For the text-containing cell, return its midpoint in [X, Y] coordinate format. 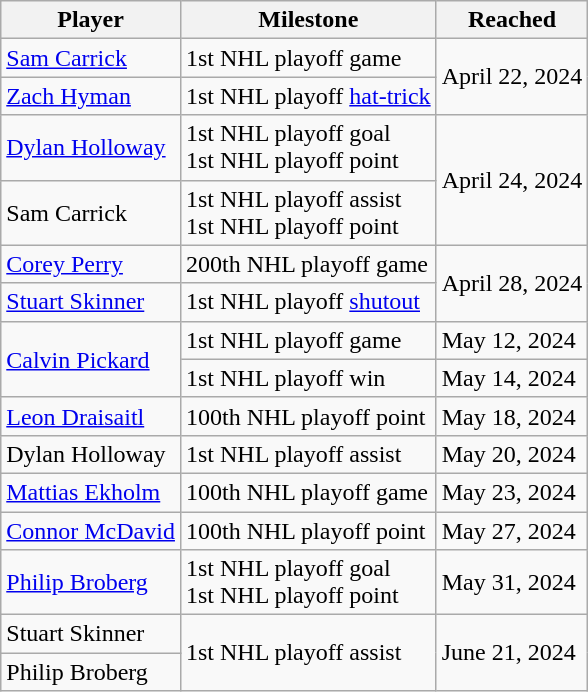
Milestone [308, 20]
100th NHL playoff game [308, 492]
Connor McDavid [91, 531]
April 28, 2024 [512, 283]
May 18, 2024 [512, 416]
May 23, 2024 [512, 492]
1st NHL playoff hat-trick [308, 96]
Leon Draisaitl [91, 416]
May 31, 2024 [512, 582]
June 21, 2024 [512, 653]
Corey Perry [91, 264]
May 27, 2024 [512, 531]
Zach Hyman [91, 96]
Mattias Ekholm [91, 492]
Reached [512, 20]
May 14, 2024 [512, 378]
1st NHL playoff shutout [308, 302]
April 22, 2024 [512, 77]
April 24, 2024 [512, 180]
May 20, 2024 [512, 454]
200th NHL playoff game [308, 264]
Player [91, 20]
Calvin Pickard [91, 359]
1st NHL playoff win [308, 378]
May 12, 2024 [512, 340]
1st NHL playoff assist1st NHL playoff point [308, 212]
